Scan for the cell matching the given text and deliver its [X, Y] coordinate at center. 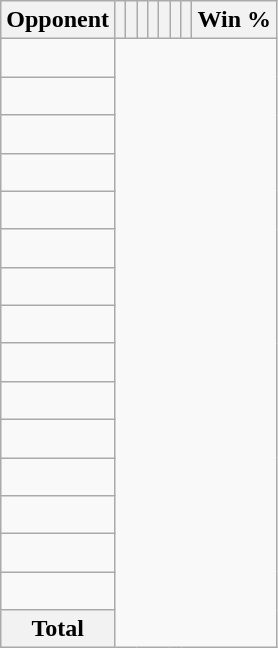
Win % [234, 20]
Opponent [58, 20]
Total [58, 629]
